Detect which cell encompasses the target text, then output its (x, y) center coordinate. 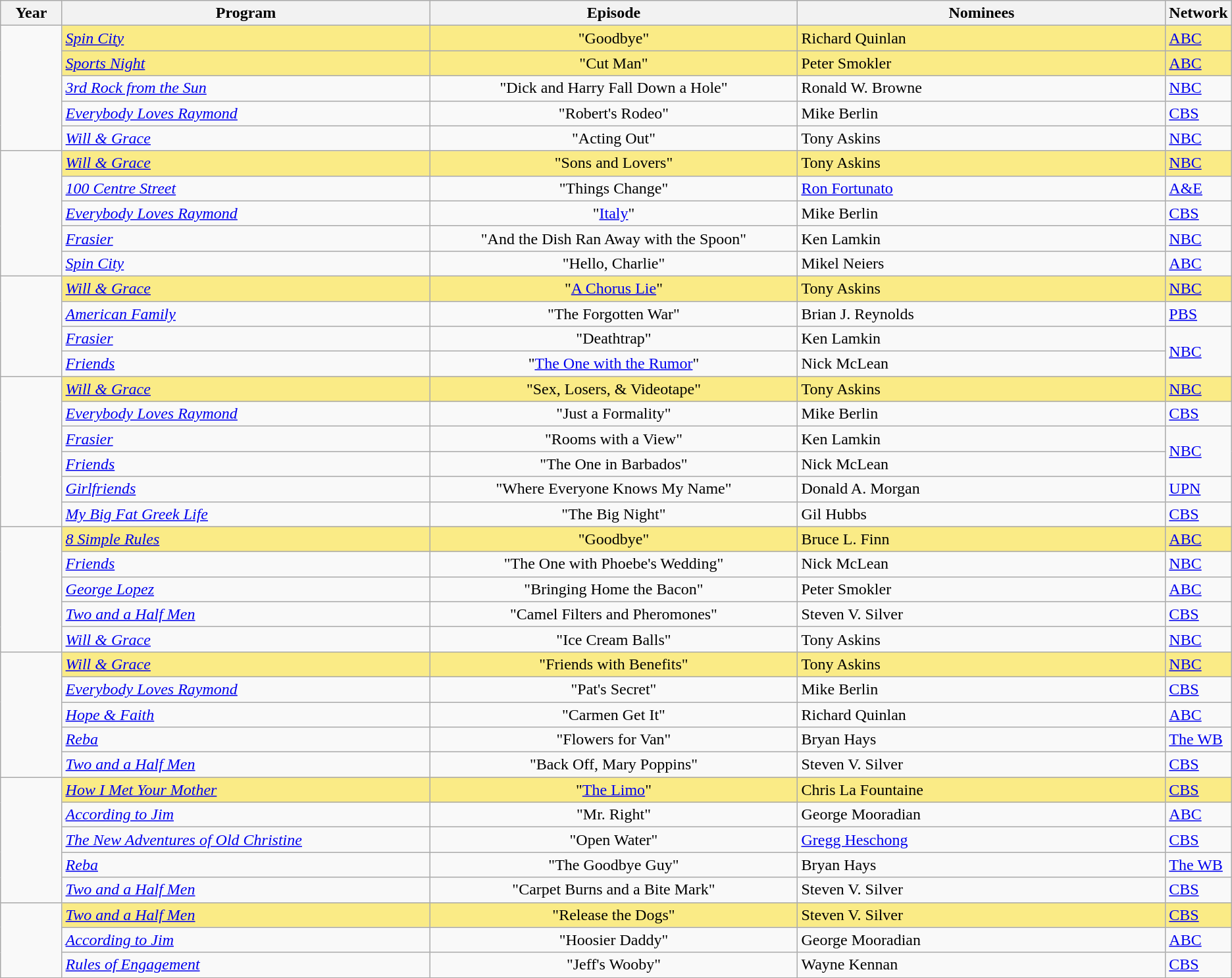
"Pat's Secret" (613, 689)
Network (1198, 13)
"Back Off, Mary Poppins" (613, 765)
Bruce L. Finn (982, 539)
"Where Everyone Knows My Name" (613, 489)
"Open Water" (613, 840)
Ronald W. Browne (982, 88)
Brian J. Reynolds (982, 314)
"Italy" (613, 213)
"And the Dish Ran Away with the Spoon" (613, 238)
"The One in Barbados" (613, 464)
"Dick and Harry Fall Down a Hole" (613, 88)
UPN (1198, 489)
Mikel Neiers (982, 263)
"A Chorus Lie" (613, 288)
"Robert's Rodeo" (613, 113)
"Bringing Home the Bacon" (613, 589)
"Acting Out" (613, 138)
My Big Fat Greek Life (246, 514)
"The Big Night" (613, 514)
American Family (246, 314)
"Camel Filters and Pheromones" (613, 614)
Wayne Kennan (982, 965)
"Deathtrap" (613, 339)
George Lopez (246, 589)
"Sons and Lovers" (613, 163)
"Hello, Charlie" (613, 263)
"The Limo" (613, 790)
"Carpet Burns and a Bite Mark" (613, 890)
"Flowers for Van" (613, 740)
How I Met Your Mother (246, 790)
Donald A. Morgan (982, 489)
Hope & Faith (246, 714)
Nominees (982, 13)
Rules of Engagement (246, 965)
Girlfriends (246, 489)
"The One with Phoebe's Wedding" (613, 564)
3rd Rock from the Sun (246, 88)
Gregg Heschong (982, 840)
8 Simple Rules (246, 539)
"Release the Dogs" (613, 915)
Chris La Fountaine (982, 790)
"The Forgotten War" (613, 314)
100 Centre Street (246, 188)
"Ice Cream Balls" (613, 639)
Gil Hubbs (982, 514)
Year (32, 13)
"Rooms with a View" (613, 439)
"The Goodbye Guy" (613, 865)
Sports Night (246, 63)
The New Adventures of Old Christine (246, 840)
"Mr. Right" (613, 815)
PBS (1198, 314)
"Just a Formality" (613, 414)
Program (246, 13)
"Friends with Benefits" (613, 664)
"Sex, Losers, & Videotape" (613, 389)
A&E (1198, 188)
Ron Fortunato (982, 188)
"Cut Man" (613, 63)
"Hoosier Daddy" (613, 940)
"The One with the Rumor" (613, 364)
"Carmen Get It" (613, 714)
"Things Change" (613, 188)
Episode (613, 13)
"Jeff's Wooby" (613, 965)
